Return the (x, y) coordinate for the center point of the cell that contains the specified text.  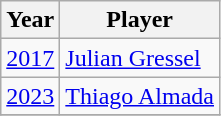
2017 (30, 58)
Year (30, 20)
Player (140, 20)
Julian Gressel (140, 58)
2023 (30, 96)
Thiago Almada (140, 96)
